Return [x, y] of the center of cell containing provided text 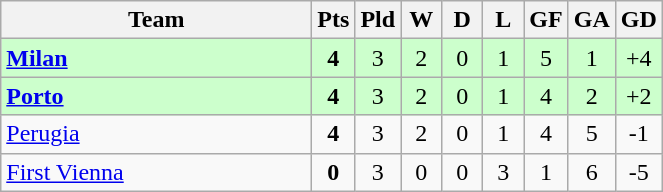
+2 [638, 96]
GF [546, 20]
Porto [156, 96]
GA [592, 20]
Milan [156, 58]
L [504, 20]
D [462, 20]
-1 [638, 134]
-5 [638, 172]
First Vienna [156, 172]
Team [156, 20]
+4 [638, 58]
W [422, 20]
Pts [334, 20]
6 [592, 172]
GD [638, 20]
Perugia [156, 134]
Pld [378, 20]
